Scan for the cell matching the given text and deliver its (x, y) coordinate at center. 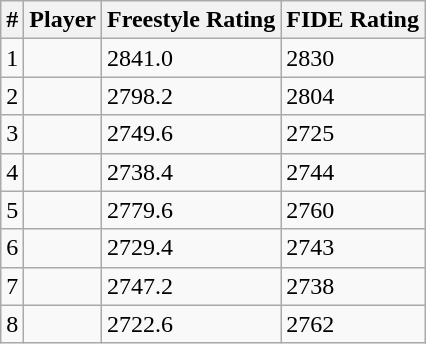
FIDE Rating (353, 20)
2749.6 (192, 134)
2747.2 (192, 286)
2738 (353, 286)
8 (12, 324)
2760 (353, 210)
2841.0 (192, 58)
2798.2 (192, 96)
4 (12, 172)
2 (12, 96)
2725 (353, 134)
2722.6 (192, 324)
3 (12, 134)
2804 (353, 96)
2744 (353, 172)
2743 (353, 248)
7 (12, 286)
2738.4 (192, 172)
1 (12, 58)
2830 (353, 58)
2779.6 (192, 210)
2762 (353, 324)
2729.4 (192, 248)
6 (12, 248)
# (12, 20)
5 (12, 210)
Freestyle Rating (192, 20)
Player (63, 20)
